Determine the [x, y] coordinate at the center of the cell enclosing the given text.  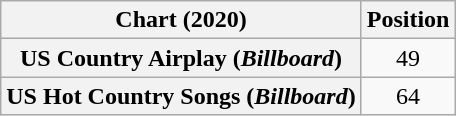
49 [408, 58]
Position [408, 20]
64 [408, 96]
US Hot Country Songs (Billboard) [181, 96]
US Country Airplay (Billboard) [181, 58]
Chart (2020) [181, 20]
